Find where the given text appears and provide that cell's center as (X, Y) coordinate. 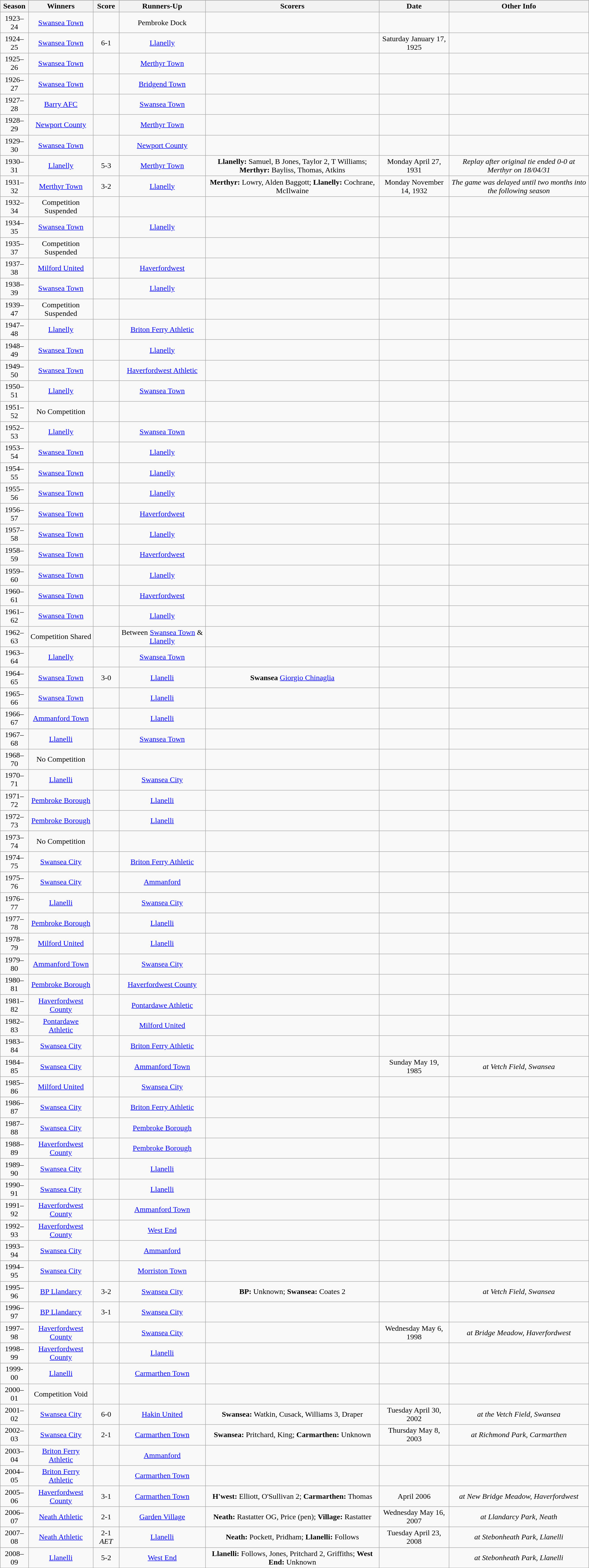
Wednesday May 6, 1998 (414, 1333)
2005–06 (14, 1496)
Neath: Rastatter OG, Price (pen); Village: Rastatter (292, 1516)
1996–97 (14, 1312)
Winners (61, 6)
1931–32 (14, 186)
1956–57 (14, 513)
2007–08 (14, 1537)
1992–93 (14, 1230)
at Bridge Meadow, Haverfordwest (519, 1333)
at New Bridge Meadow, Haverfordwest (519, 1496)
Date (414, 6)
1990–91 (14, 1189)
1923–24 (14, 23)
1951–52 (14, 412)
1975–76 (14, 882)
1980–81 (14, 985)
6-1 (106, 43)
1968–70 (14, 759)
The game was delayed until two months into the following season (519, 186)
Replay after original tie ended 0-0 at Merthyr on 18/04/31 (519, 165)
5-3 (106, 165)
1928–29 (14, 125)
1924–25 (14, 43)
1989–90 (14, 1168)
1959–60 (14, 575)
Morriston Town (162, 1271)
at the Vetch Field, Swansea (519, 1414)
Competition Void (61, 1394)
1958–59 (14, 554)
1983–84 (14, 1046)
Garden Village (162, 1516)
1953–54 (14, 452)
1966–67 (14, 719)
1929–30 (14, 145)
1948–49 (14, 350)
Swansea: Pritchard, King; Carmarthen: Unknown (292, 1435)
1930–31 (14, 165)
1997–98 (14, 1333)
2003–04 (14, 1455)
2000–01 (14, 1394)
1999-00 (14, 1374)
1993–94 (14, 1251)
1947–48 (14, 330)
Tuesday April 30, 2002 (414, 1414)
5-2 (106, 1557)
1963–64 (14, 657)
Barry AFC (61, 104)
1998–99 (14, 1353)
2006–07 (14, 1516)
1952–53 (14, 432)
1964–65 (14, 678)
Bridgend Town (162, 84)
1957–58 (14, 534)
Llanelli: Follows, Jones, Pritchard 2, Griffiths; West End: Unknown (292, 1557)
1994–95 (14, 1271)
at Richmond Park, Carmarthen (519, 1435)
1949–50 (14, 371)
Swansea: Watkin, Cusack, Williams 3, Draper (292, 1414)
at Llandarcy Park, Neath (519, 1516)
Llanelly: Samuel, B Jones, Taylor 2, T Williams; Merthyr: Bayliss, Thomas, Atkins (292, 165)
1984–85 (14, 1067)
Sunday May 19, 1985 (414, 1067)
Hakin United (162, 1414)
Wednesday May 16, 2007 (414, 1516)
Thursday May 8, 2003 (414, 1435)
1976–77 (14, 902)
1950–51 (14, 391)
1987–88 (14, 1128)
1972–73 (14, 820)
Scorers (292, 6)
1978–79 (14, 944)
1955–56 (14, 493)
Monday April 27, 1931 (414, 165)
3-0 (106, 678)
1961–62 (14, 616)
1970–71 (14, 780)
1971–72 (14, 800)
1981–82 (14, 1005)
1965–66 (14, 698)
2001–02 (14, 1414)
1926–27 (14, 84)
1962–63 (14, 637)
1974–75 (14, 861)
1934–35 (14, 227)
1995–96 (14, 1292)
1939–47 (14, 309)
1986–87 (14, 1107)
Between Swansea Town & Llanelly (162, 637)
1927–28 (14, 104)
H'west: Elliott, O'Sullivan 2; Carmarthen: Thomas (292, 1496)
1988–89 (14, 1148)
Saturday January 17, 1925 (414, 43)
1935–37 (14, 247)
Merthyr: Lowry, Alden Baggott; Llanelly: Cochrane, McIlwaine (292, 186)
1937–38 (14, 268)
Runners-Up (162, 6)
Monday November 14, 1932 (414, 186)
Neath: Pockett, Pridham; Llanelli: Follows (292, 1537)
BP: Unknown; Swansea: Coates 2 (292, 1292)
Season (14, 6)
Tuesday April 23, 2008 (414, 1537)
1982–83 (14, 1026)
Haverfordwest Athletic (162, 371)
6-0 (106, 1414)
1985–86 (14, 1087)
Score (106, 6)
1938–39 (14, 289)
April 2006 (414, 1496)
1954–55 (14, 473)
2008–09 (14, 1557)
Competition Shared (61, 637)
1960–61 (14, 596)
2004–05 (14, 1476)
2002–03 (14, 1435)
2-1 AET (106, 1537)
Swansea Giorgio Chinaglia (292, 678)
1991–92 (14, 1209)
1977–78 (14, 923)
1967–68 (14, 739)
Other Info (519, 6)
1925–26 (14, 64)
1979–80 (14, 964)
1932–34 (14, 206)
1973–74 (14, 841)
Pembroke Dock (162, 23)
